Determine the (X, Y) coordinate at the center of the cell enclosing the given text.  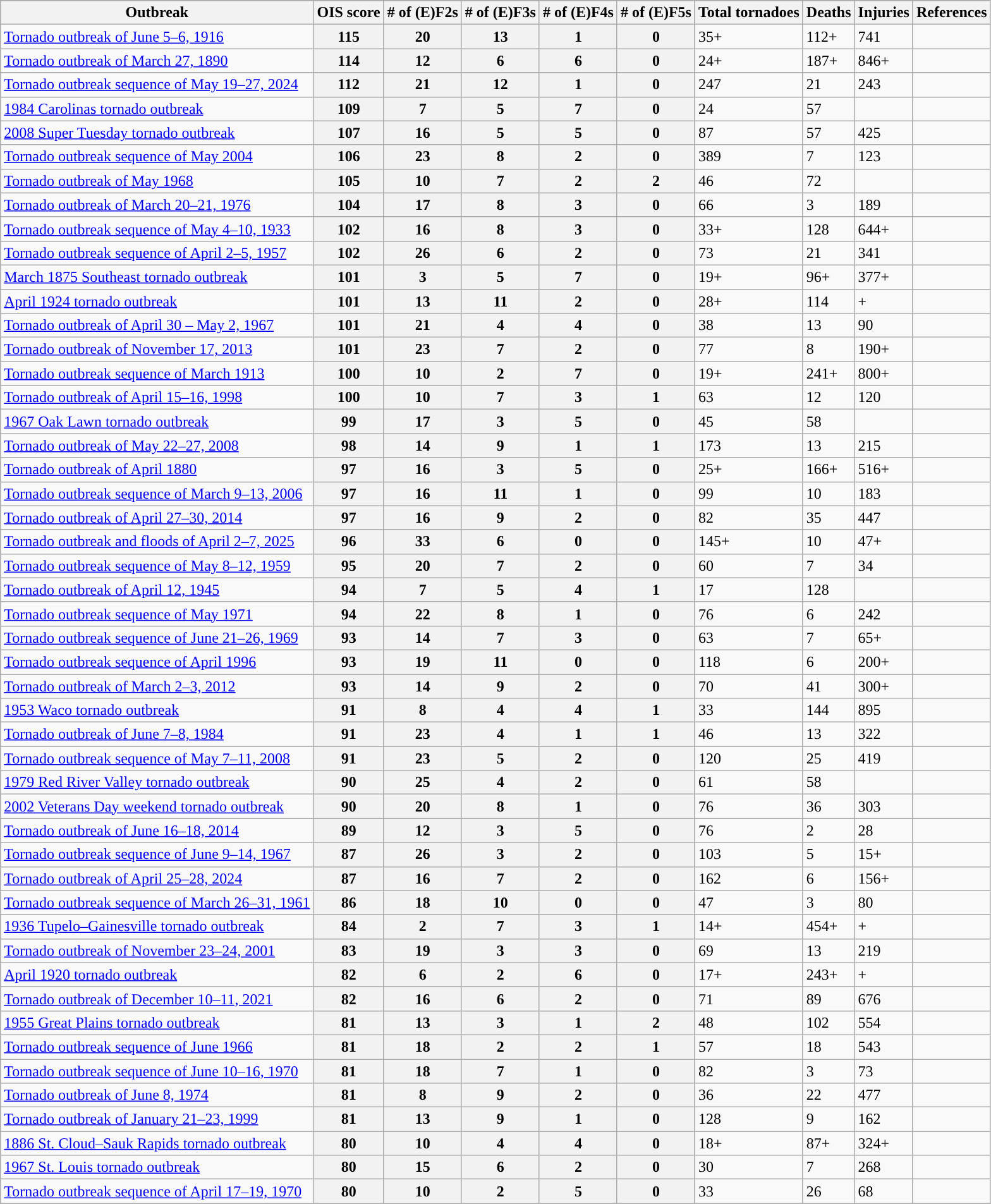
243 (884, 85)
45 (748, 422)
Tornado outbreak of June 5–6, 1916 (157, 37)
166+ (829, 470)
1984 Carolinas tornado outbreak (157, 109)
References (952, 13)
77 (748, 350)
247 (748, 85)
Tornado outbreak sequence of June 10–16, 1970 (157, 1071)
60 (748, 566)
Tornado outbreak sequence of March 9–13, 2006 (157, 494)
Injuries (884, 13)
104 (349, 205)
Tornado outbreak of March 27, 1890 (157, 61)
Tornado outbreak of November 23–24, 2001 (157, 951)
68 (884, 1191)
38 (748, 325)
106 (349, 157)
Tornado outbreak sequence of March 26–31, 1961 (157, 903)
Tornado outbreak of December 10–11, 2021 (157, 999)
1936 Tupelo–Gainesville tornado outbreak (157, 927)
Tornado outbreak sequence of May 4–10, 1933 (157, 229)
86 (349, 903)
61 (748, 782)
Tornado outbreak of May 1968 (157, 181)
96 (349, 542)
300+ (884, 686)
28+ (748, 301)
Tornado outbreak sequence of April 17–19, 1970 (157, 1191)
# of (E)F5s (656, 13)
112+ (829, 37)
25+ (748, 470)
April 1920 tornado outbreak (157, 975)
Tornado outbreak of April 25–28, 2024 (157, 879)
219 (884, 951)
Tornado outbreak sequence of April 1996 (157, 662)
Tornado outbreak sequence of May 1971 (157, 614)
March 1875 Southeast tornado outbreak (157, 277)
2002 Veterans Day weekend tornado outbreak (157, 806)
741 (884, 37)
47 (748, 903)
895 (884, 710)
189 (884, 205)
Tornado outbreak sequence of March 1913 (157, 374)
35+ (748, 37)
Tornado outbreak of November 17, 2013 (157, 350)
389 (748, 157)
Tornado outbreak sequence of May 7–11, 2008 (157, 758)
Total tornadoes (748, 13)
156+ (884, 879)
Tornado outbreak of April 12, 1945 (157, 590)
1979 Red River Valley tornado outbreak (157, 782)
66 (748, 205)
Tornado outbreak of April 1880 (157, 470)
Tornado outbreak of June 8, 1974 (157, 1095)
144 (829, 710)
47+ (884, 542)
April 1924 tornado outbreak (157, 301)
Tornado outbreak of June 16–18, 2014 (157, 830)
Outbreak (157, 13)
2008 Super Tuesday tornado outbreak (157, 133)
303 (884, 806)
846+ (884, 61)
341 (884, 253)
Tornado outbreak sequence of June 21–26, 1969 (157, 638)
OIS score (349, 13)
# of (E)F2s (422, 13)
187+ (829, 61)
41 (829, 686)
72 (829, 181)
425 (884, 133)
123 (884, 157)
1955 Great Plains tornado outbreak (157, 1023)
173 (748, 446)
83 (349, 951)
103 (748, 854)
30 (748, 1167)
243+ (829, 975)
676 (884, 999)
35 (829, 518)
268 (884, 1167)
109 (349, 109)
96+ (829, 277)
107 (349, 133)
24+ (748, 61)
324+ (884, 1143)
800+ (884, 374)
454+ (829, 927)
Tornado outbreak and floods of April 2–7, 2025 (157, 542)
1967 Oak Lawn tornado outbreak (157, 422)
17+ (748, 975)
69 (748, 951)
28 (884, 830)
Tornado outbreak of May 22–27, 2008 (157, 446)
Tornado outbreak sequence of May 8–12, 1959 (157, 566)
Tornado outbreak sequence of May 19–27, 2024 (157, 85)
543 (884, 1047)
Tornado outbreak of April 27–30, 2014 (157, 518)
1886 St. Cloud–Sauk Rapids tornado outbreak (157, 1143)
95 (349, 566)
87+ (829, 1143)
Tornado outbreak sequence of June 1966 (157, 1047)
65+ (884, 638)
477 (884, 1095)
24 (748, 109)
105 (349, 181)
71 (748, 999)
14+ (748, 927)
190+ (884, 350)
118 (748, 662)
Tornado outbreak of April 15–16, 1998 (157, 398)
Tornado outbreak sequence of May 2004 (157, 157)
Tornado outbreak of January 21–23, 1999 (157, 1119)
15 (422, 1167)
447 (884, 518)
98 (349, 446)
70 (748, 686)
183 (884, 494)
Tornado outbreak of April 30 – May 2, 1967 (157, 325)
145+ (748, 542)
112 (349, 85)
Tornado outbreak sequence of April 2–5, 1957 (157, 253)
33+ (748, 229)
Deaths (829, 13)
15+ (884, 854)
48 (748, 1023)
322 (884, 734)
241+ (829, 374)
1967 St. Louis tornado outbreak (157, 1167)
# of (E)F3s (501, 13)
200+ (884, 662)
516+ (884, 470)
554 (884, 1023)
18+ (748, 1143)
1953 Waco tornado outbreak (157, 710)
Tornado outbreak of June 7–8, 1984 (157, 734)
# of (E)F4s (578, 13)
115 (349, 37)
34 (884, 566)
644+ (884, 229)
215 (884, 446)
Tornado outbreak of March 2–3, 2012 (157, 686)
84 (349, 927)
242 (884, 614)
Tornado outbreak of March 20–21, 1976 (157, 205)
Tornado outbreak sequence of June 9–14, 1967 (157, 854)
419 (884, 758)
377+ (884, 277)
